Detect which cell encompasses the target text, then output its (X, Y) center coordinate. 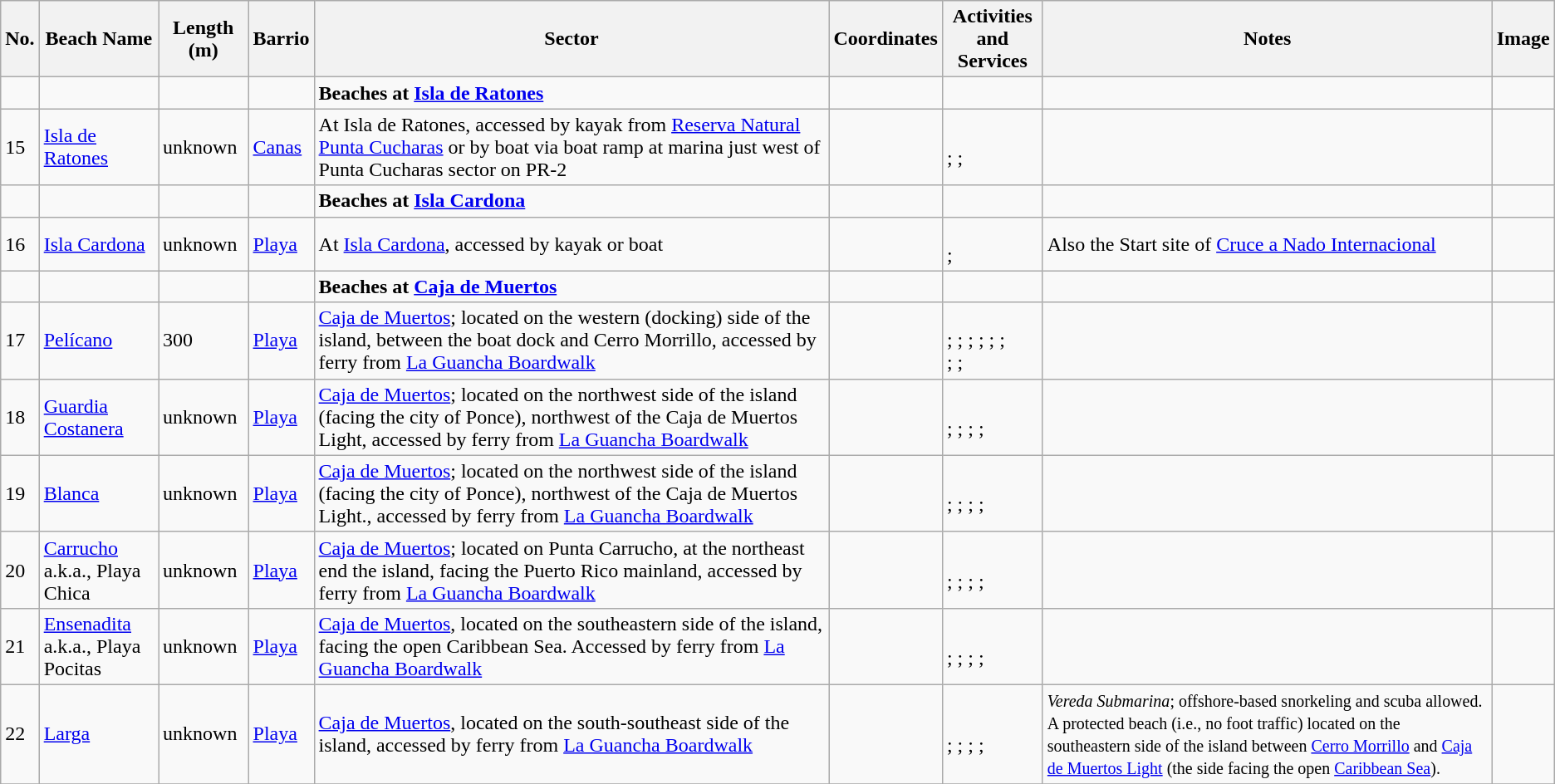
Isla de Ratones (98, 147)
Larga (98, 734)
Sector (571, 39)
Ensenaditaa.k.a., Playa Pocitas (98, 646)
; ; (992, 147)
Canas (281, 147)
; (992, 244)
Also the Start site of Cruce a Nado Internacional (1268, 244)
18 (20, 417)
Blanca (98, 493)
Beach Name (98, 39)
Image (1523, 39)
Beaches at Isla de Ratones (571, 93)
Coordinates (885, 39)
No. (20, 39)
Beaches at Isla Cardona (571, 201)
Carruchoa.k.a., Playa Chica (98, 570)
300 (204, 341)
22 (20, 734)
Caja de Muertos, located on the south-southeast side of the island, accessed by ferry from La Guancha Boardwalk (571, 734)
Guardia Costanera (98, 417)
Beaches at Caja de Muertos (571, 287)
20 (20, 570)
16 (20, 244)
19 (20, 493)
Isla Cardona (98, 244)
At Isla Cardona, accessed by kayak or boat (571, 244)
Notes (1268, 39)
; ; ; ; ; ; ; ; (992, 341)
15 (20, 147)
Pelícano (98, 341)
21 (20, 646)
Caja de Muertos, located on the southeastern side of the island, facing the open Caribbean Sea. Accessed by ferry from La Guancha Boardwalk (571, 646)
Length (m) (204, 39)
17 (20, 341)
Barrio (281, 39)
Activities andServices (992, 39)
